Find where the given text appears and provide that cell's center as (x, y) coordinate. 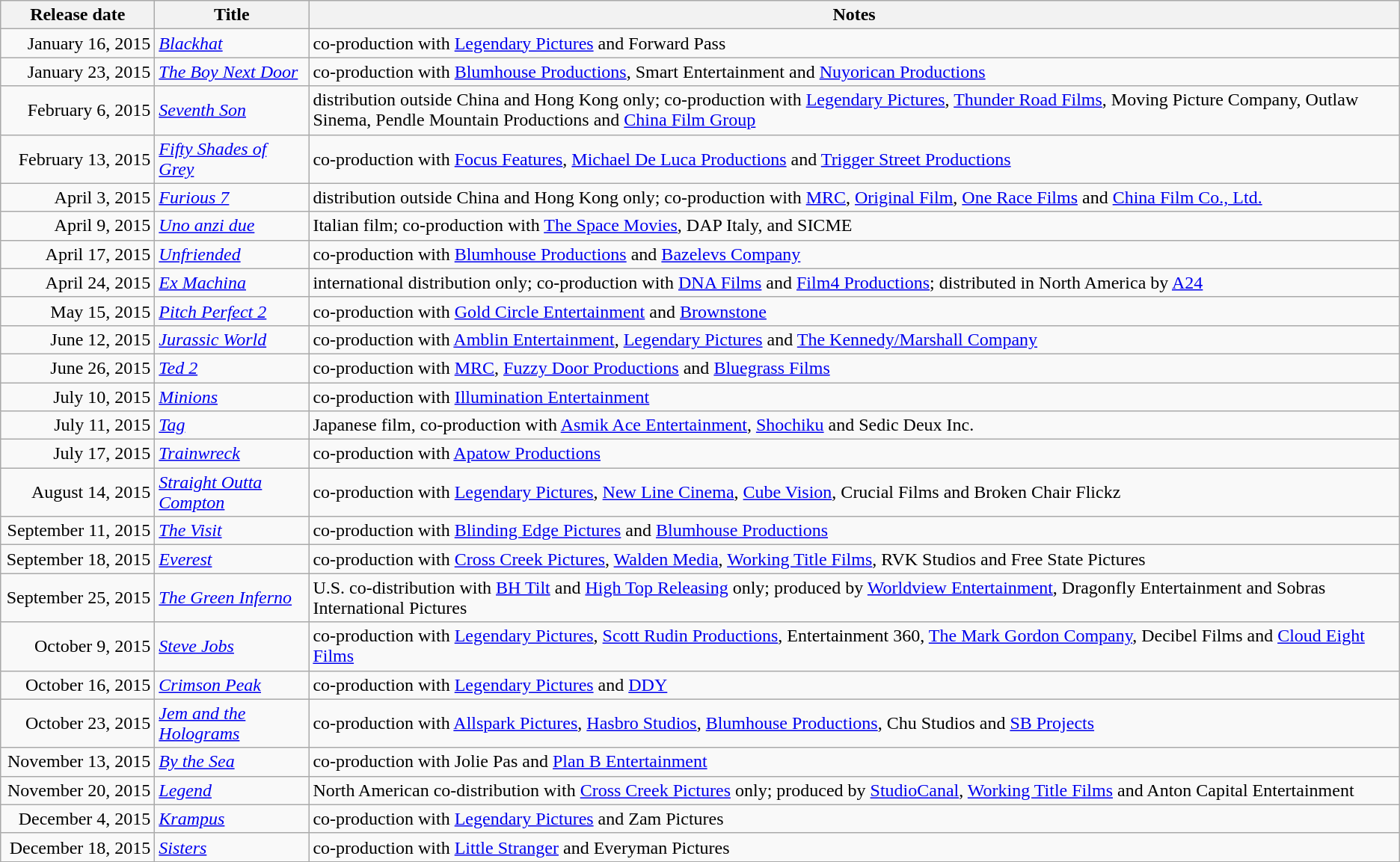
co-production with Legendary Pictures and Zam Pictures (854, 819)
Italian film; co-production with The Space Movies, DAP Italy, and SICME (854, 226)
co-production with Little Stranger and Everyman Pictures (854, 847)
co-production with Legendary Pictures, New Line Cinema, Cube Vision, Crucial Films and Broken Chair Flickz (854, 492)
Straight Outta Compton (232, 492)
co-production with Legendary Pictures and Forward Pass (854, 43)
co-production with Cross Creek Pictures, Walden Media, Working Title Films, RVK Studios and Free State Pictures (854, 559)
September 18, 2015 (78, 559)
Legend (232, 790)
November 13, 2015 (78, 762)
The Green Inferno (232, 598)
April 24, 2015 (78, 283)
co-production with Legendary Pictures and DDY (854, 685)
Uno anzi due (232, 226)
Steve Jobs (232, 646)
co-production with Blumhouse Productions and Bazelevs Company (854, 254)
Crimson Peak (232, 685)
April 17, 2015 (78, 254)
Tag (232, 425)
Minions (232, 397)
The Boy Next Door (232, 72)
Seventh Son (232, 111)
Jurassic World (232, 339)
June 12, 2015 (78, 339)
Trainwreck (232, 454)
October 23, 2015 (78, 724)
April 3, 2015 (78, 197)
co-production with Allspark Pictures, Hasbro Studios, Blumhouse Productions, Chu Studios and SB Projects (854, 724)
May 15, 2015 (78, 311)
July 17, 2015 (78, 454)
Japanese film, co-production with Asmik Ace Entertainment, Shochiku and Sedic Deux Inc. (854, 425)
Unfriended (232, 254)
The Visit (232, 531)
co-production with Blinding Edge Pictures and Blumhouse Productions (854, 531)
December 4, 2015 (78, 819)
distribution outside China and Hong Kong only; co-production with MRC, Original Film, One Race Films and China Film Co., Ltd. (854, 197)
Blackhat (232, 43)
co-production with Legendary Pictures, Scott Rudin Productions, Entertainment 360, The Mark Gordon Company, Decibel Films and Cloud Eight Films (854, 646)
September 11, 2015 (78, 531)
Jem and the Holograms (232, 724)
Furious 7 (232, 197)
co-production with Blumhouse Productions, Smart Entertainment and Nuyorican Productions (854, 72)
Krampus (232, 819)
December 18, 2015 (78, 847)
co-production with Illumination Entertainment (854, 397)
June 26, 2015 (78, 368)
international distribution only; co-production with DNA Films and Film4 Productions; distributed in North America by A24 (854, 283)
July 10, 2015 (78, 397)
North American co-distribution with Cross Creek Pictures only; produced by StudioCanal, Working Title Films and Anton Capital Entertainment (854, 790)
Release date (78, 15)
April 9, 2015 (78, 226)
Everest (232, 559)
co-production with Focus Features, Michael De Luca Productions and Trigger Street Productions (854, 158)
January 16, 2015 (78, 43)
January 23, 2015 (78, 72)
August 14, 2015 (78, 492)
Fifty Shades of Grey (232, 158)
February 13, 2015 (78, 158)
co-production with Apatow Productions (854, 454)
Notes (854, 15)
Title (232, 15)
By the Sea (232, 762)
Sisters (232, 847)
Ex Machina (232, 283)
Pitch Perfect 2 (232, 311)
co-production with Gold Circle Entertainment and Brownstone (854, 311)
July 11, 2015 (78, 425)
October 16, 2015 (78, 685)
co-production with Amblin Entertainment, Legendary Pictures and The Kennedy/Marshall Company (854, 339)
co-production with MRC, Fuzzy Door Productions and Bluegrass Films (854, 368)
October 9, 2015 (78, 646)
November 20, 2015 (78, 790)
September 25, 2015 (78, 598)
February 6, 2015 (78, 111)
co-production with Jolie Pas and Plan B Entertainment (854, 762)
Ted 2 (232, 368)
